Locate the cell with the specified text and output its (x, y) center coordinate. 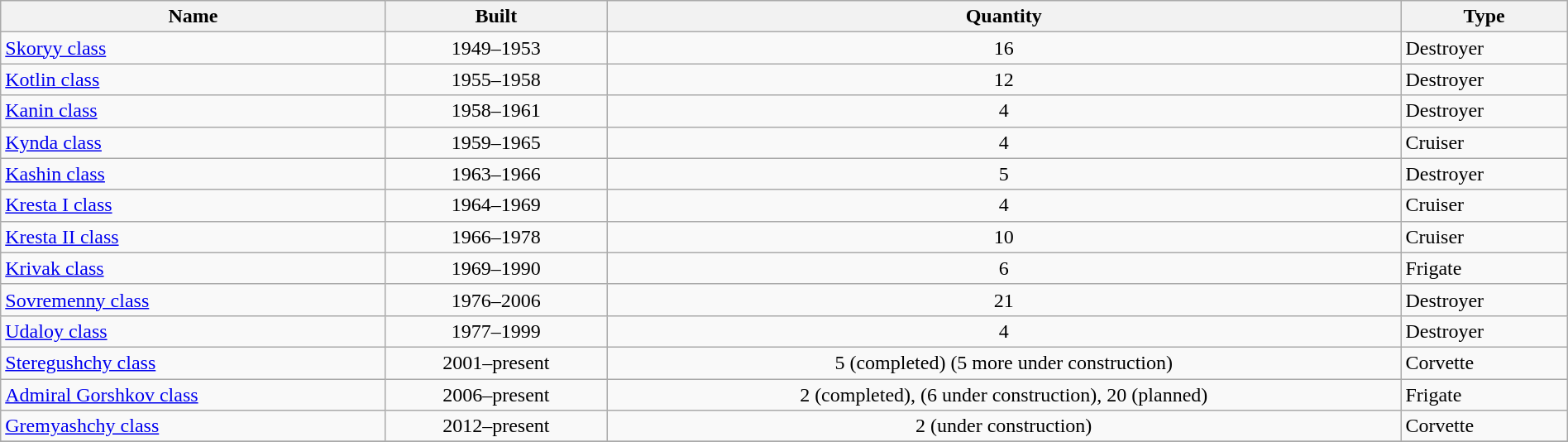
Name (194, 17)
Krivak class (194, 268)
1964–1969 (496, 205)
16 (1004, 48)
Kresta I class (194, 205)
Type (1484, 17)
Kashin class (194, 174)
12 (1004, 79)
2001–present (496, 363)
Built (496, 17)
5 (completed) (5 more under construction) (1004, 363)
Udaloy class (194, 331)
6 (1004, 268)
2012–present (496, 426)
5 (1004, 174)
1977–1999 (496, 331)
Kotlin class (194, 79)
1976–2006 (496, 300)
1963–1966 (496, 174)
21 (1004, 300)
1955–1958 (496, 79)
1958–1961 (496, 111)
Sovremenny class (194, 300)
Kanin class (194, 111)
Quantity (1004, 17)
1949–1953 (496, 48)
Kresta II class (194, 237)
1959–1965 (496, 142)
1966–1978 (496, 237)
2006–present (496, 395)
Skoryy class (194, 48)
2 (completed), (6 under construction), 20 (planned) (1004, 395)
2 (under construction) (1004, 426)
Admiral Gorshkov class (194, 395)
Gremyashchy class (194, 426)
10 (1004, 237)
Steregushchy class (194, 363)
1969–1990 (496, 268)
Kynda class (194, 142)
